From the cell containing the given text, extract its center point as (X, Y) coordinate. 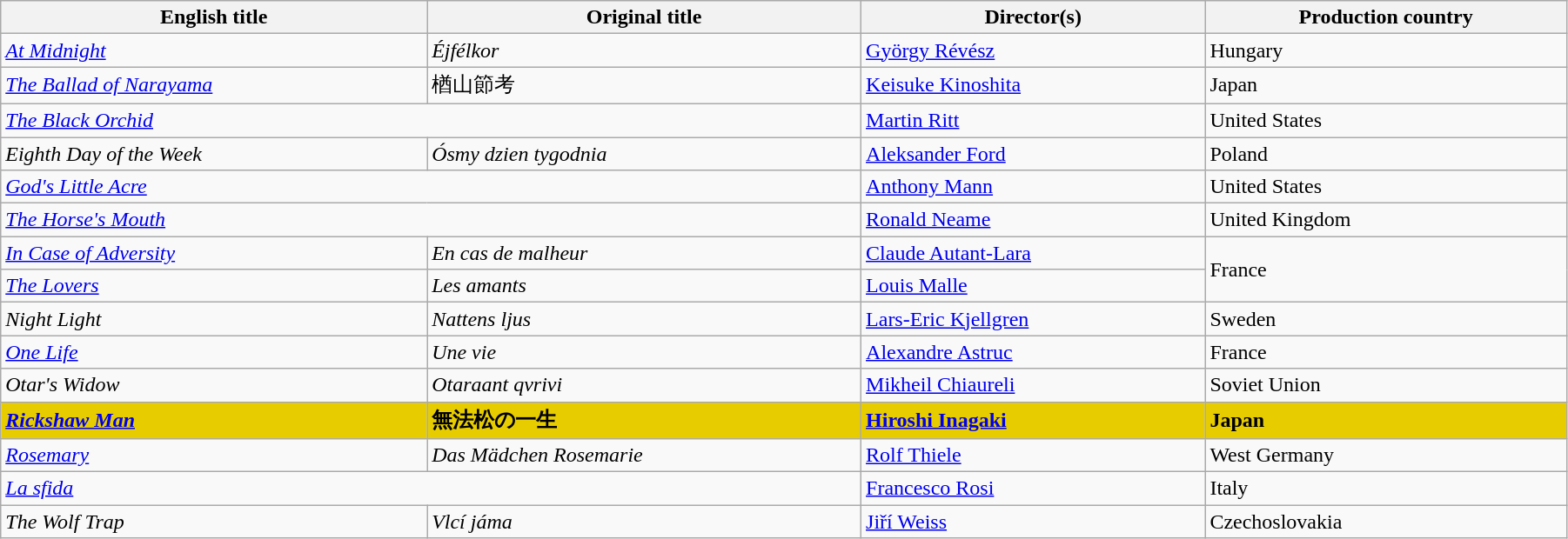
Anthony Mann (1034, 187)
無法松の一生 (644, 421)
God's Little Acre (432, 187)
Italy (1386, 489)
Martin Ritt (1034, 120)
English title (214, 17)
Claude Autant-Lara (1034, 253)
Soviet Union (1386, 385)
Director(s) (1034, 17)
Poland (1386, 154)
One Life (214, 352)
In Case of Adversity (214, 253)
楢山節考 (644, 85)
West Germany (1386, 456)
Rolf Thiele (1034, 456)
At Midnight (214, 50)
Une vie (644, 352)
Eighth Day of the Week (214, 154)
United Kingdom (1386, 220)
The Ballad of Narayama (214, 85)
Keisuke Kinoshita (1034, 85)
En cas de malheur (644, 253)
Original title (644, 17)
Otar's Widow (214, 385)
Jiří Weiss (1034, 522)
Otaraant qvrivi (644, 385)
Mikheil Chiaureli (1034, 385)
Alexandre Astruc (1034, 352)
Ósmy dzien tygodnia (644, 154)
The Black Orchid (432, 120)
Louis Malle (1034, 286)
Nattens ljus (644, 319)
The Wolf Trap (214, 522)
Lars-Eric Kjellgren (1034, 319)
Aleksander Ford (1034, 154)
Das Mädchen Rosemarie (644, 456)
Ronald Neame (1034, 220)
The Horse's Mouth (432, 220)
Sweden (1386, 319)
Production country (1386, 17)
Rickshaw Man (214, 421)
György Révész (1034, 50)
Rosemary (214, 456)
Night Light (214, 319)
Les amants (644, 286)
Francesco Rosi (1034, 489)
Hungary (1386, 50)
The Lovers (214, 286)
Éjfélkor (644, 50)
Czechoslovakia (1386, 522)
Vlcí jáma (644, 522)
Hiroshi Inagaki (1034, 421)
La sfida (432, 489)
